For the text-containing cell, return its midpoint in [x, y] coordinate format. 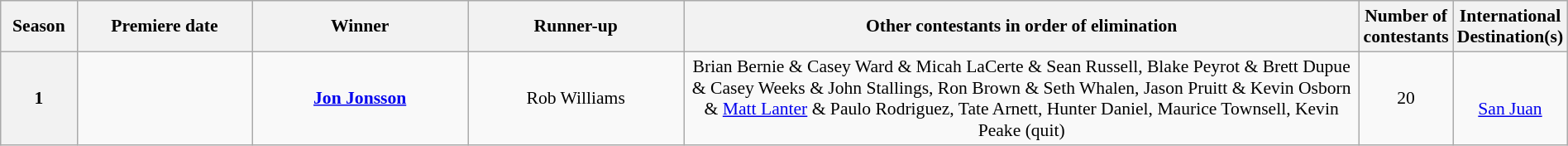
International Destination(s) [1510, 27]
Jon Jonsson [361, 98]
Winner [361, 27]
San Juan [1510, 98]
Rob Williams [576, 98]
Premiere date [165, 27]
20 [1406, 98]
Runner-up [576, 27]
1 [39, 98]
Other contestants in order of elimination [1022, 27]
Number of contestants [1406, 27]
Season [39, 27]
